Scan for the cell matching the given text and deliver its (x, y) coordinate at center. 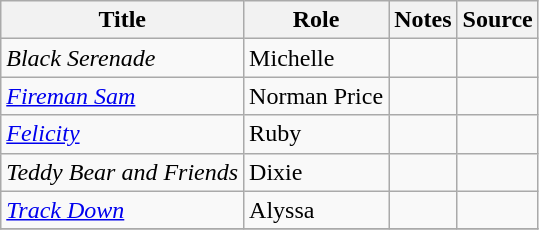
Source (498, 20)
Michelle (316, 58)
Alyssa (316, 210)
Black Serenade (122, 58)
Ruby (316, 134)
Notes (423, 20)
Dixie (316, 172)
Fireman Sam (122, 96)
Role (316, 20)
Felicity (122, 134)
Teddy Bear and Friends (122, 172)
Norman Price (316, 96)
Track Down (122, 210)
Title (122, 20)
